From the cell containing the given text, extract its center point as (x, y) coordinate. 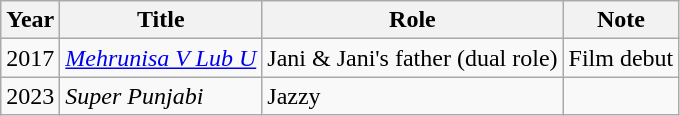
2023 (30, 96)
Note (621, 20)
Year (30, 20)
Title (161, 20)
Mehrunisa V Lub U (161, 58)
Film debut (621, 58)
Jazzy (412, 96)
2017 (30, 58)
Role (412, 20)
Super Punjabi (161, 96)
Jani & Jani's father (dual role) (412, 58)
